Detect which cell encompasses the target text, then output its [x, y] center coordinate. 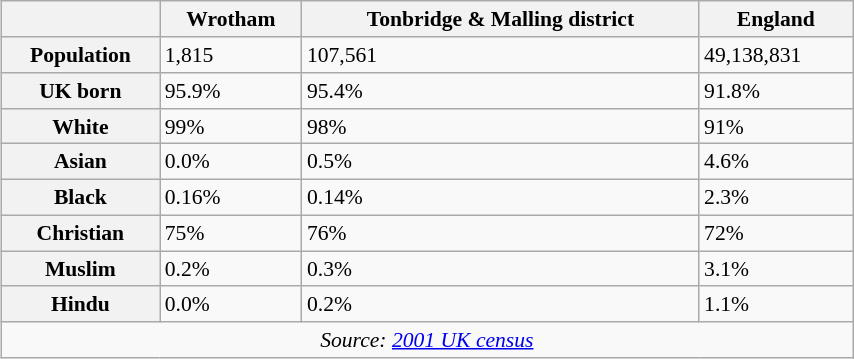
0.14% [500, 197]
75% [231, 233]
2.3% [776, 197]
Wrotham [231, 19]
Population [80, 55]
1.1% [776, 304]
4.6% [776, 162]
0.5% [500, 162]
99% [231, 126]
Black [80, 197]
White [80, 126]
72% [776, 233]
0.3% [500, 269]
Tonbridge & Malling district [500, 19]
3.1% [776, 269]
98% [500, 126]
Muslim [80, 269]
1,815 [231, 55]
49,138,831 [776, 55]
Christian [80, 233]
UK born [80, 91]
Hindu [80, 304]
Source: 2001 UK census [427, 340]
Asian [80, 162]
0.16% [231, 197]
91% [776, 126]
95.4% [500, 91]
107,561 [500, 55]
91.8% [776, 91]
95.9% [231, 91]
England [776, 19]
76% [500, 233]
